Capture the cell that displays the provided text and extract its [X, Y] central coordinate. 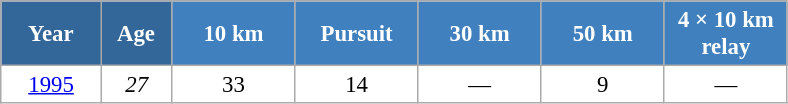
Age [136, 34]
50 km [602, 34]
14 [356, 85]
10 km [234, 34]
1995 [52, 85]
33 [234, 85]
30 km [480, 34]
4 × 10 km relay [726, 34]
27 [136, 85]
Pursuit [356, 34]
9 [602, 85]
Year [52, 34]
